Extract the [X, Y] coordinate from the center of the cell holding the provided text.  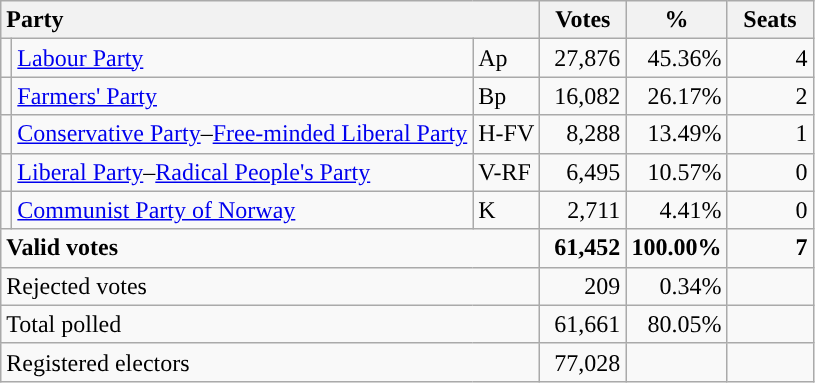
Registered electors [270, 362]
1 [770, 134]
V-RF [506, 172]
77,028 [583, 362]
K [506, 210]
10.57% [676, 172]
2,711 [583, 210]
61,452 [583, 248]
Bp [506, 96]
8,288 [583, 134]
80.05% [676, 324]
H-FV [506, 134]
Farmers' Party [242, 96]
Party [270, 20]
Liberal Party–Radical People's Party [242, 172]
209 [583, 286]
Valid votes [270, 248]
Labour Party [242, 58]
27,876 [583, 58]
61,661 [583, 324]
0.34% [676, 286]
Conservative Party–Free-minded Liberal Party [242, 134]
6,495 [583, 172]
7 [770, 248]
100.00% [676, 248]
Votes [583, 20]
Rejected votes [270, 286]
26.17% [676, 96]
% [676, 20]
45.36% [676, 58]
Ap [506, 58]
Communist Party of Norway [242, 210]
4 [770, 58]
Total polled [270, 324]
Seats [770, 20]
13.49% [676, 134]
2 [770, 96]
16,082 [583, 96]
4.41% [676, 210]
